Return the [X, Y] coordinate for the center point of the cell that contains the specified text.  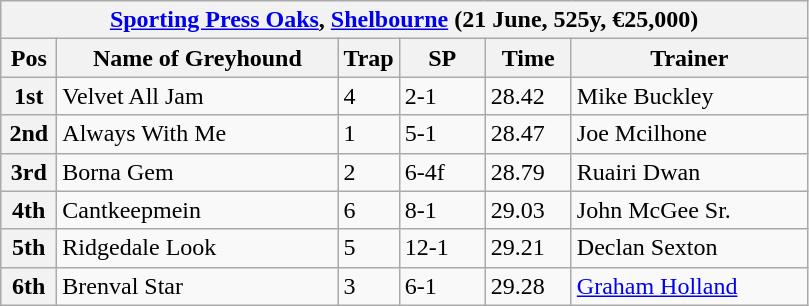
2-1 [442, 96]
29.21 [528, 248]
6th [29, 286]
Ruairi Dwan [689, 172]
Cantkeepmein [198, 210]
John McGee Sr. [689, 210]
Time [528, 58]
12-1 [442, 248]
2nd [29, 134]
1 [368, 134]
3rd [29, 172]
4th [29, 210]
6-1 [442, 286]
5 [368, 248]
28.47 [528, 134]
6-4f [442, 172]
29.03 [528, 210]
Declan Sexton [689, 248]
Velvet All Jam [198, 96]
8-1 [442, 210]
4 [368, 96]
29.28 [528, 286]
Mike Buckley [689, 96]
5th [29, 248]
Sporting Press Oaks, Shelbourne (21 June, 525y, €25,000) [404, 20]
28.42 [528, 96]
1st [29, 96]
Borna Gem [198, 172]
3 [368, 286]
Trap [368, 58]
Ridgedale Look [198, 248]
6 [368, 210]
Graham Holland [689, 286]
SP [442, 58]
Pos [29, 58]
Trainer [689, 58]
Joe Mcilhone [689, 134]
Brenval Star [198, 286]
5-1 [442, 134]
2 [368, 172]
Always With Me [198, 134]
Name of Greyhound [198, 58]
28.79 [528, 172]
